Scan for the cell matching the given text and deliver its (X, Y) coordinate at center. 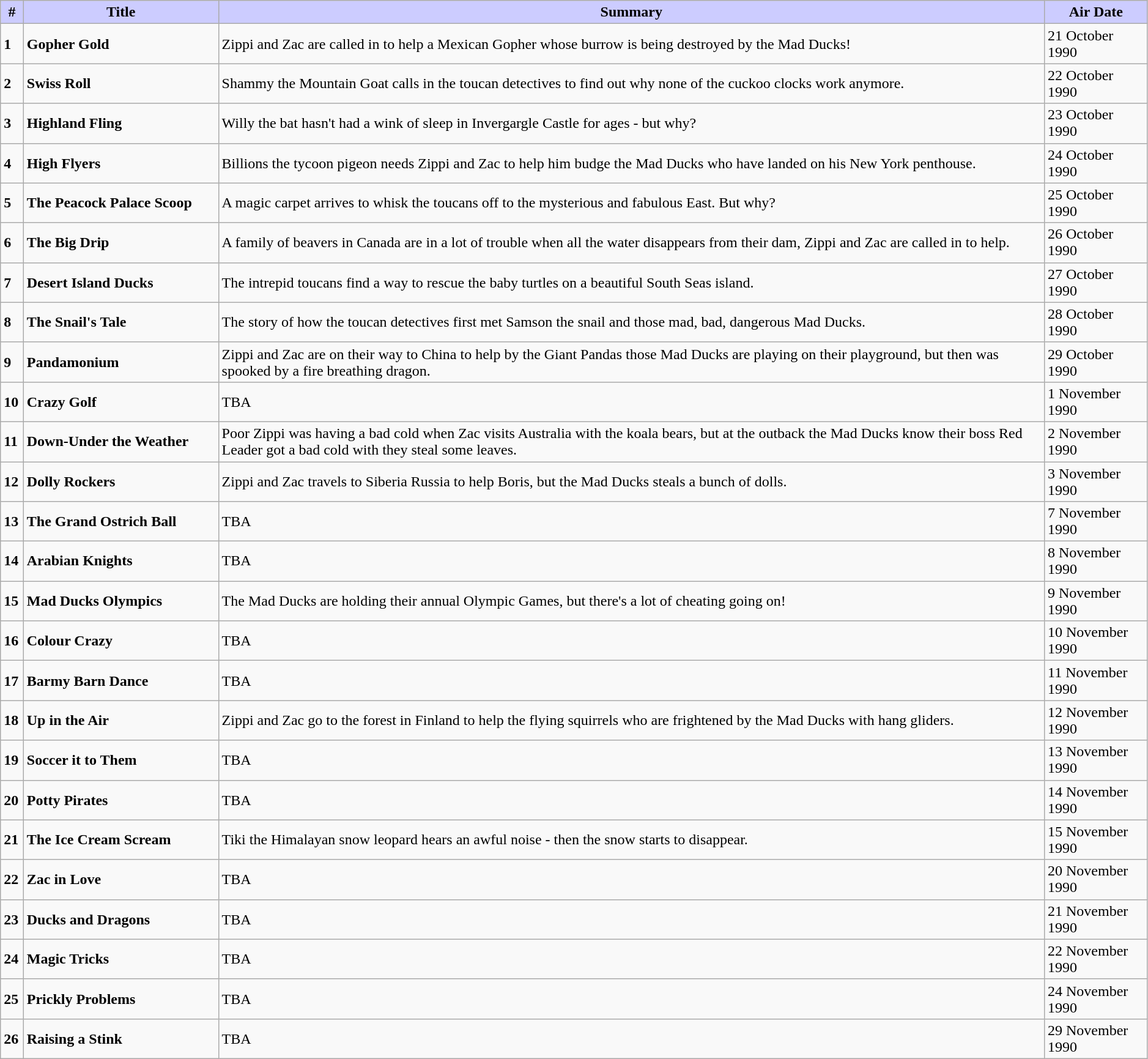
5 (12, 203)
Arabian Knights (121, 562)
The Snail's Tale (121, 322)
The intrepid toucans find a way to rescue the baby turtles on a beautiful South Seas island. (631, 283)
The story of how the toucan detectives first met Samson the snail and those mad, bad, dangerous Mad Ducks. (631, 322)
13 (12, 521)
The Big Drip (121, 242)
Shammy the Mountain Goat calls in the toucan detectives to find out why none of the cuckoo clocks work anymore. (631, 83)
# (12, 12)
16 (12, 641)
20 (12, 800)
22 October 1990 (1096, 83)
Summary (631, 12)
9 (12, 362)
27 October 1990 (1096, 283)
Soccer it to Them (121, 760)
Prickly Problems (121, 998)
11 November 1990 (1096, 680)
7 November 1990 (1096, 521)
9 November 1990 (1096, 601)
24 (12, 959)
26 October 1990 (1096, 242)
The Peacock Palace Scoop (121, 203)
11 (12, 442)
22 November 1990 (1096, 959)
Barmy Barn Dance (121, 680)
Zippi and Zac are called in to help a Mexican Gopher whose burrow is being destroyed by the Mad Ducks! (631, 44)
25 (12, 998)
A family of beavers in Canada are in a lot of trouble when all the water disappears from their dam, Zippi and Zac are called in to help. (631, 242)
23 October 1990 (1096, 124)
Ducks and Dragons (121, 919)
Down-Under the Weather (121, 442)
24 October 1990 (1096, 163)
Up in the Air (121, 721)
Zippi and Zac go to the forest in Finland to help the flying squirrels who are frightened by the Mad Ducks with hang gliders. (631, 721)
1 (12, 44)
21 (12, 839)
4 (12, 163)
3 November 1990 (1096, 481)
7 (12, 283)
Potty Pirates (121, 800)
29 November 1990 (1096, 1039)
25 October 1990 (1096, 203)
Air Date (1096, 12)
14 (12, 562)
Desert Island Ducks (121, 283)
23 (12, 919)
2 (12, 83)
22 (12, 880)
The Ice Cream Scream (121, 839)
Dolly Rockers (121, 481)
14 November 1990 (1096, 800)
Magic Tricks (121, 959)
2 November 1990 (1096, 442)
Zippi and Zac travels to Siberia Russia to help Boris, but the Mad Ducks steals a bunch of dolls. (631, 481)
The Grand Ostrich Ball (121, 521)
24 November 1990 (1096, 998)
3 (12, 124)
17 (12, 680)
13 November 1990 (1096, 760)
Gopher Gold (121, 44)
Raising a Stink (121, 1039)
26 (12, 1039)
6 (12, 242)
Tiki the Himalayan snow leopard hears an awful noise - then the snow starts to disappear. (631, 839)
Mad Ducks Olympics (121, 601)
Zac in Love (121, 880)
Willy the bat hasn't had a wink of sleep in Invergargle Castle for ages - but why? (631, 124)
10 November 1990 (1096, 641)
Colour Crazy (121, 641)
Crazy Golf (121, 401)
15 (12, 601)
Pandamonium (121, 362)
1 November 1990 (1096, 401)
The Mad Ducks are holding their annual Olympic Games, but there's a lot of cheating going on! (631, 601)
Highland Fling (121, 124)
12 November 1990 (1096, 721)
20 November 1990 (1096, 880)
21 October 1990 (1096, 44)
15 November 1990 (1096, 839)
29 October 1990 (1096, 362)
A magic carpet arrives to whisk the toucans off to the mysterious and fabulous East. But why? (631, 203)
12 (12, 481)
High Flyers (121, 163)
8 November 1990 (1096, 562)
8 (12, 322)
Billions the tycoon pigeon needs Zippi and Zac to help him budge the Mad Ducks who have landed on his New York penthouse. (631, 163)
10 (12, 401)
19 (12, 760)
28 October 1990 (1096, 322)
Title (121, 12)
21 November 1990 (1096, 919)
18 (12, 721)
Swiss Roll (121, 83)
